Find where the given text appears and provide that cell's center as [X, Y] coordinate. 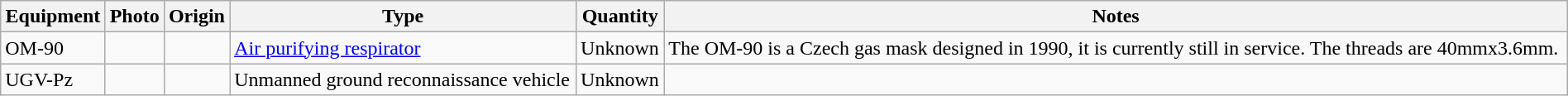
Quantity [620, 17]
Equipment [53, 17]
Notes [1116, 17]
Air purifying respirator [404, 48]
UGV-Pz [53, 79]
Type [404, 17]
OM-90 [53, 48]
Unmanned ground reconnaissance vehicle [404, 79]
Photo [134, 17]
The OM-90 is a Czech gas mask designed in 1990, it is currently still in service. The threads are 40mmx3.6mm. [1116, 48]
Origin [197, 17]
